Return [x, y] of the center of cell containing provided text 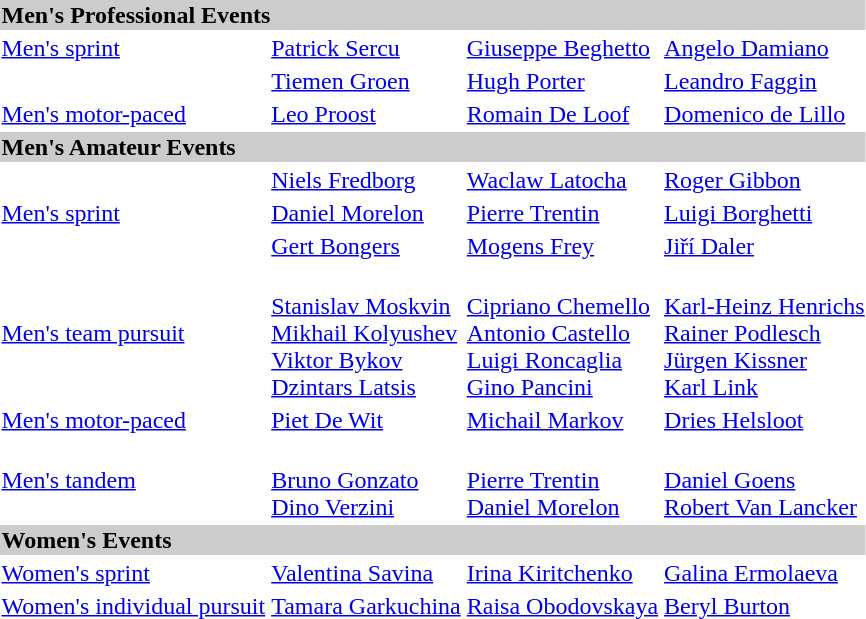
Romain De Loof [562, 114]
Bruno Gonzato Dino Verzini [366, 480]
Women's sprint [134, 573]
Giuseppe Beghetto [562, 48]
Men's Amateur Events [433, 147]
Gert Bongers [366, 246]
Valentina Savina [366, 573]
Men's team pursuit [134, 333]
Pierre Trentin [562, 213]
Piet De Wit [366, 420]
Patrick Sercu [366, 48]
Waclaw Latocha [562, 180]
Niels Fredborg [366, 180]
Pierre TrentinDaniel Morelon [562, 480]
Mogens Frey [562, 246]
Tiemen Groen [366, 81]
Daniel Morelon [366, 213]
Men's tandem [134, 480]
Leo Proost [366, 114]
Hugh Porter [562, 81]
Michail Markov [562, 420]
Women's Events [433, 540]
Cipriano Chemello Antonio Castello Luigi Roncaglia Gino Pancini [562, 333]
Irina Kiritchenko [562, 573]
Men's Professional Events [433, 15]
Stanislav Moskvin Mikhail Kolyushev Viktor Bykov Dzintars Latsis [366, 333]
